Output the [X, Y] coordinate of the center of the cell containing the given text.  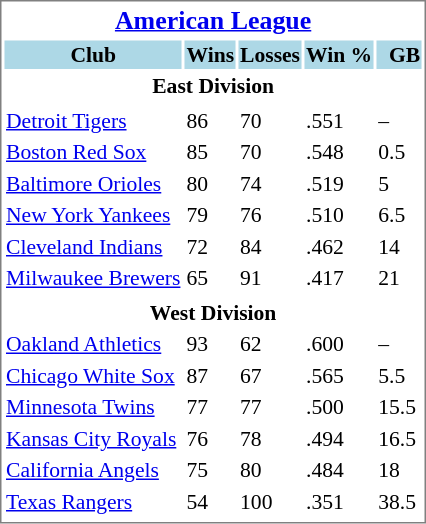
67 [270, 376]
74 [270, 184]
Detroit Tigers [92, 120]
0.5 [400, 152]
54 [210, 502]
Losses [270, 54]
East Division [212, 86]
Minnesota Twins [92, 407]
100 [270, 502]
.600 [340, 344]
87 [210, 376]
New York Yankees [92, 215]
Milwaukee Brewers [92, 278]
.484 [340, 470]
Boston Red Sox [92, 152]
Kansas City Royals [92, 438]
.551 [340, 120]
West Division [212, 312]
85 [210, 152]
.548 [340, 152]
Chicago White Sox [92, 376]
5.5 [400, 376]
84 [270, 246]
Wins [210, 54]
.565 [340, 376]
.494 [340, 438]
78 [270, 438]
6.5 [400, 215]
.417 [340, 278]
Oakland Athletics [92, 344]
Win % [340, 54]
GB [400, 54]
Cleveland Indians [92, 246]
.510 [340, 215]
16.5 [400, 438]
5 [400, 184]
.519 [340, 184]
38.5 [400, 502]
.351 [340, 502]
72 [210, 246]
91 [270, 278]
93 [210, 344]
.462 [340, 246]
15.5 [400, 407]
75 [210, 470]
14 [400, 246]
65 [210, 278]
79 [210, 215]
18 [400, 470]
Texas Rangers [92, 502]
.500 [340, 407]
21 [400, 278]
American League [212, 20]
Club [92, 54]
California Angels [92, 470]
86 [210, 120]
62 [270, 344]
Baltimore Orioles [92, 184]
